Extract the (X, Y) coordinate from the center of the cell holding the provided text.  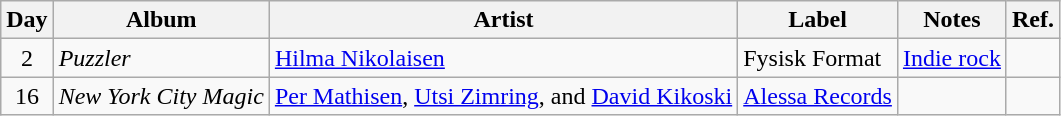
Album (161, 20)
Puzzler (161, 58)
16 (27, 96)
Fysisk Format (818, 58)
Per Mathisen, Utsi Zimring, and David Kikoski (503, 96)
Notes (952, 20)
2 (27, 58)
Indie rock (952, 58)
Label (818, 20)
Artist (503, 20)
Ref. (1032, 20)
Day (27, 20)
New York City Magic (161, 96)
Alessa Records (818, 96)
Hilma Nikolaisen (503, 58)
